Output the (x, y) coordinate of the center of the cell containing the given text.  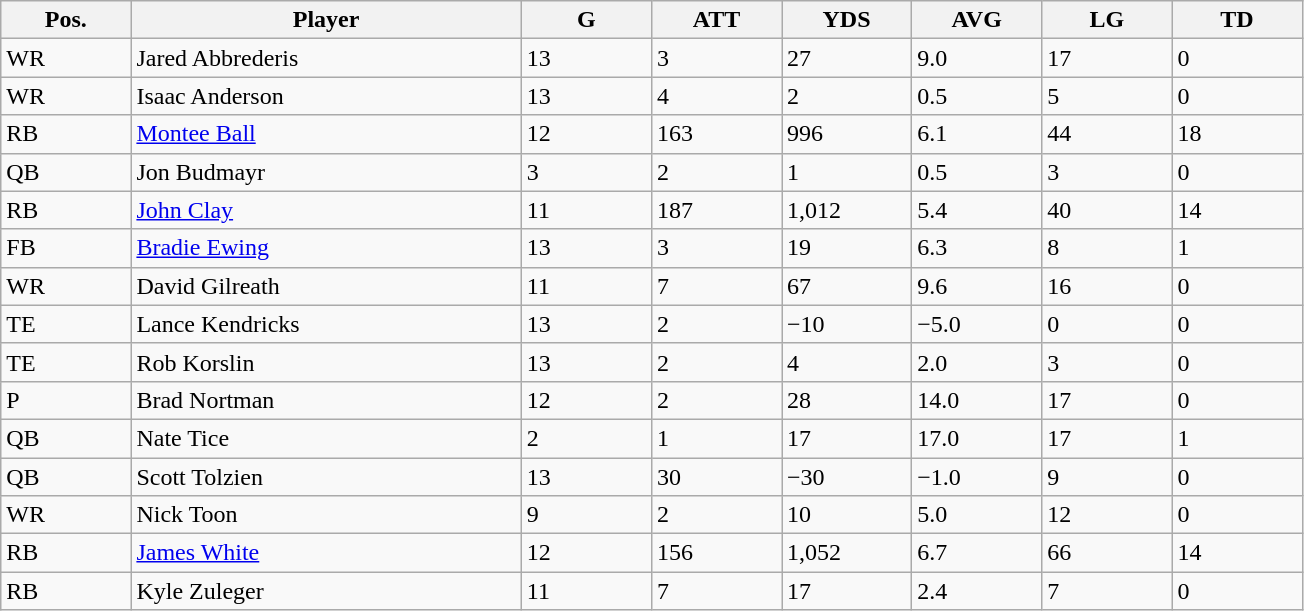
66 (1107, 553)
−30 (847, 477)
9.0 (977, 58)
LG (1107, 20)
30 (716, 477)
YDS (847, 20)
8 (1107, 248)
Pos. (66, 20)
Bradie Ewing (326, 248)
Montee Ball (326, 134)
19 (847, 248)
Kyle Zuleger (326, 591)
2.4 (977, 591)
9.6 (977, 286)
ATT (716, 20)
Nate Tice (326, 438)
David Gilreath (326, 286)
17.0 (977, 438)
1,012 (847, 210)
Jon Budmayr (326, 172)
John Clay (326, 210)
6.1 (977, 134)
28 (847, 400)
5.0 (977, 515)
2.0 (977, 362)
Isaac Anderson (326, 96)
996 (847, 134)
5 (1107, 96)
Jared Abbrederis (326, 58)
AVG (977, 20)
−1.0 (977, 477)
G (586, 20)
Nick Toon (326, 515)
10 (847, 515)
16 (1107, 286)
Brad Nortman (326, 400)
P (66, 400)
6.7 (977, 553)
−5.0 (977, 324)
27 (847, 58)
Lance Kendricks (326, 324)
40 (1107, 210)
18 (1237, 134)
5.4 (977, 210)
163 (716, 134)
Rob Korslin (326, 362)
−10 (847, 324)
FB (66, 248)
156 (716, 553)
187 (716, 210)
6.3 (977, 248)
1,052 (847, 553)
James White (326, 553)
Scott Tolzien (326, 477)
TD (1237, 20)
44 (1107, 134)
Player (326, 20)
67 (847, 286)
14.0 (977, 400)
